Find where the given text appears and provide that cell's center as [X, Y] coordinate. 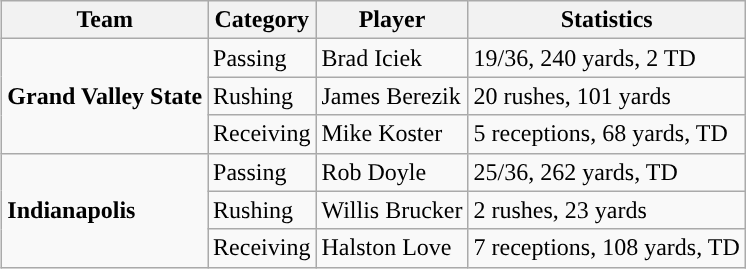
19/36, 240 yards, 2 TD [606, 58]
Indianapolis [105, 210]
Player [392, 20]
2 rushes, 23 yards [606, 210]
Halston Love [392, 248]
Brad Iciek [392, 58]
25/36, 262 yards, TD [606, 172]
Category [262, 20]
James Berezik [392, 96]
5 receptions, 68 yards, TD [606, 134]
Team [105, 20]
Statistics [606, 20]
Grand Valley State [105, 96]
Rob Doyle [392, 172]
20 rushes, 101 yards [606, 96]
7 receptions, 108 yards, TD [606, 248]
Mike Koster [392, 134]
Willis Brucker [392, 210]
